Return the [x, y] coordinate for the center point of the cell that contains the specified text.  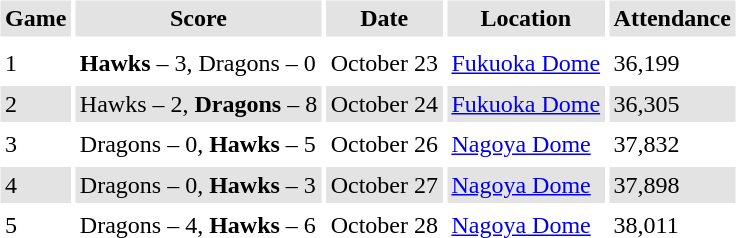
4 [35, 185]
3 [35, 144]
2 [35, 104]
Score [198, 18]
36,199 [672, 64]
Location [526, 18]
37,832 [672, 144]
1 [35, 64]
36,305 [672, 104]
Hawks – 2, Dragons – 8 [198, 104]
Attendance [672, 18]
Date [384, 18]
October 24 [384, 104]
Game [35, 18]
Dragons – 0, Hawks – 3 [198, 185]
October 26 [384, 144]
Dragons – 0, Hawks – 5 [198, 144]
October 23 [384, 64]
October 27 [384, 185]
Hawks – 3, Dragons – 0 [198, 64]
37,898 [672, 185]
